Output the (x, y) coordinate of the center of the cell containing the given text.  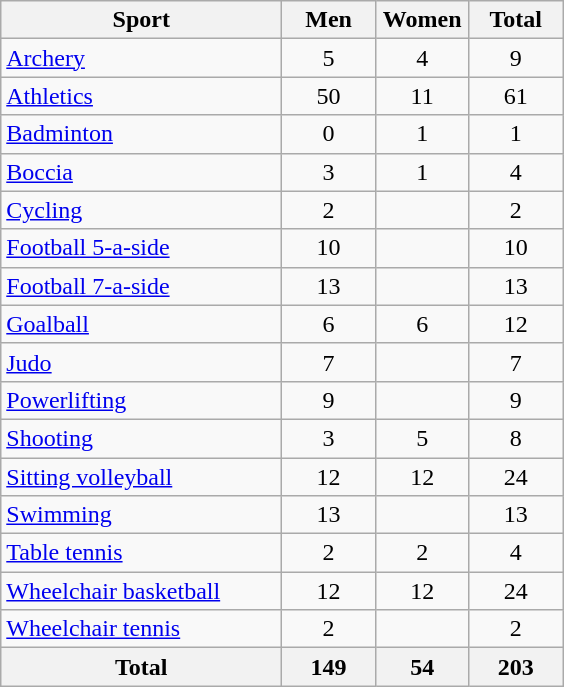
Powerlifting (142, 400)
Athletics (142, 96)
61 (516, 96)
Sport (142, 20)
0 (329, 134)
Judo (142, 362)
Cycling (142, 210)
Boccia (142, 172)
Football 5-a-side (142, 248)
149 (329, 667)
11 (422, 96)
Archery (142, 58)
Badminton (142, 134)
Swimming (142, 515)
Goalball (142, 324)
203 (516, 667)
50 (329, 96)
Wheelchair tennis (142, 629)
Sitting volleyball (142, 477)
Football 7-a-side (142, 286)
Women (422, 20)
Wheelchair basketball (142, 591)
Men (329, 20)
54 (422, 667)
Shooting (142, 438)
Table tennis (142, 553)
8 (516, 438)
